Determine the (X, Y) coordinate at the center of the cell enclosing the given text.  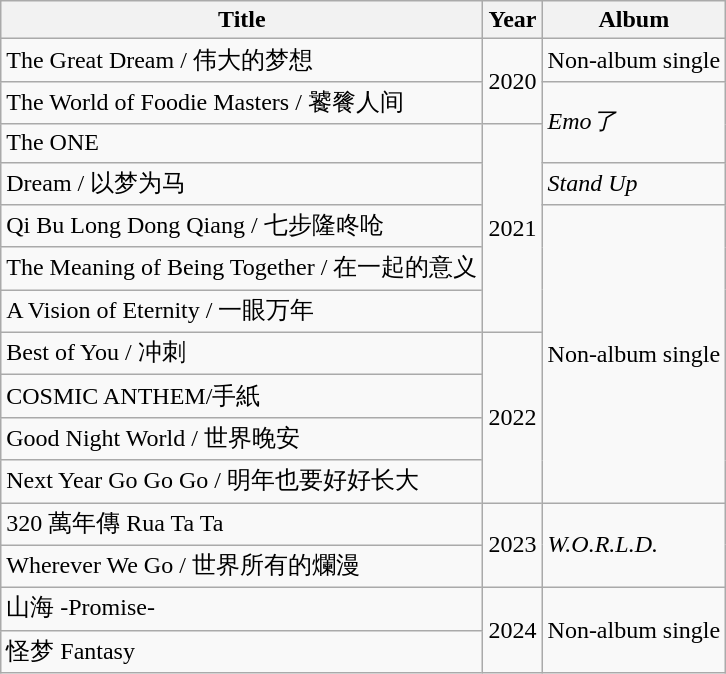
2024 (512, 630)
320 萬年傳 Rua Ta Ta (242, 524)
怪梦 Fantasy (242, 652)
W.O.R.L.D. (634, 544)
Title (242, 20)
The Great Dream / 伟大的梦想 (242, 60)
The ONE (242, 143)
A Vision of Eternity / 一眼万年 (242, 312)
2021 (512, 228)
Next Year Go Go Go / 明年也要好好长大 (242, 482)
Wherever We Go / 世界所有的爛漫 (242, 566)
The Meaning of Being Together / 在一起的意义 (242, 268)
The World of Foodie Masters / 饕餮人间 (242, 102)
Good Night World / 世界晚安 (242, 438)
2022 (512, 417)
Qi Bu Long Dong Qiang / 七步隆咚呛 (242, 226)
Emo了 (634, 122)
Best of You / 冲刺 (242, 354)
Album (634, 20)
Dream / 以梦为马 (242, 184)
Year (512, 20)
Stand Up (634, 184)
2020 (512, 82)
山海 -Promise- (242, 610)
2023 (512, 544)
COSMIC ANTHEM/手紙 (242, 396)
